Identify which cell holds the provided text, then report its [X, Y] central coordinate. 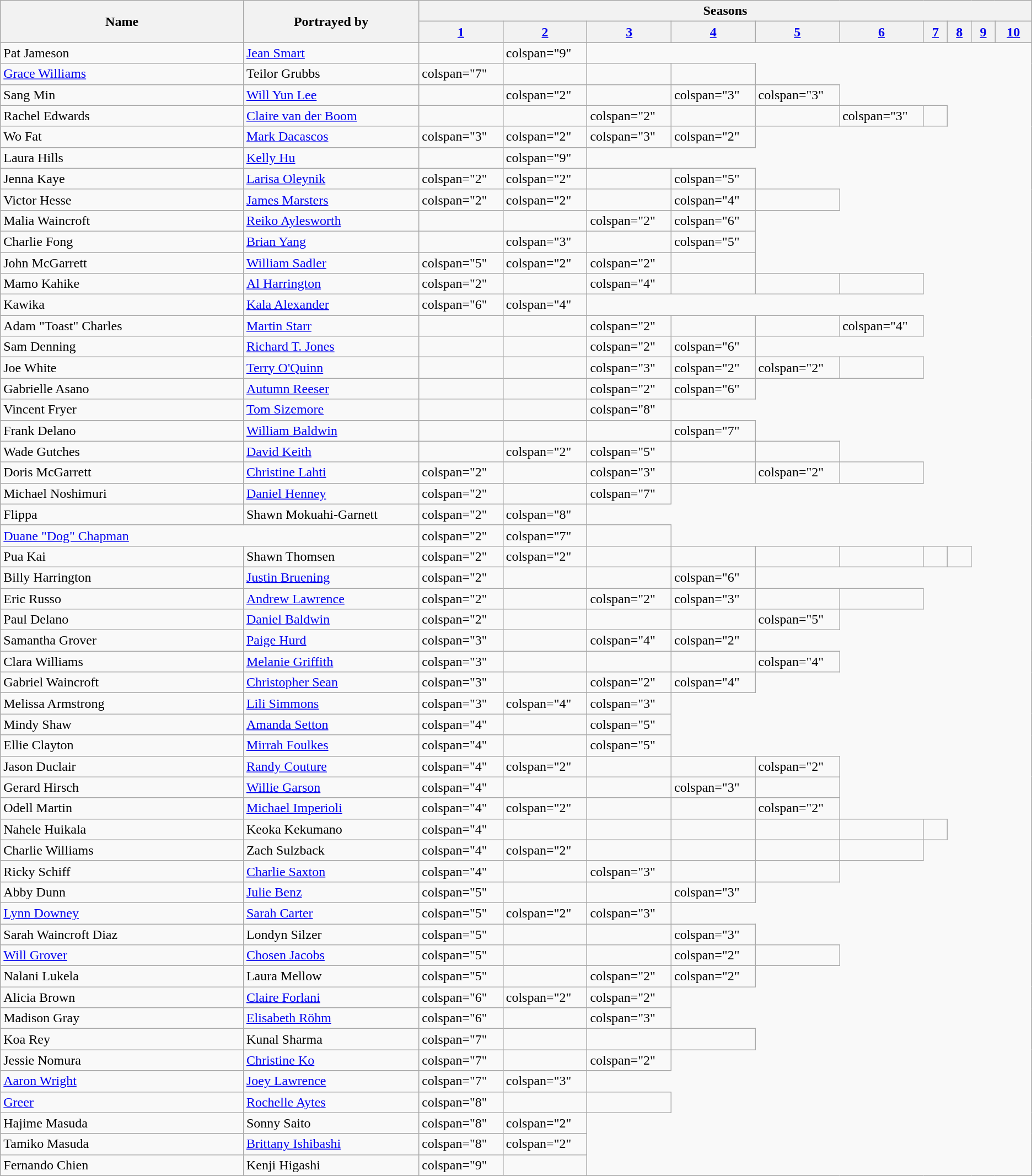
Pua Kai [122, 556]
Tamiko Masuda [122, 1144]
James Marsters [331, 200]
Kunal Sharma [331, 1039]
Sarah Carter [331, 913]
3 [630, 32]
Chosen Jacobs [331, 955]
Doris McGarrett [122, 472]
Londyn Silzer [331, 935]
Julie Benz [331, 892]
Nalani Lukela [122, 976]
Sam Denning [122, 347]
Adam "Toast" Charles [122, 326]
Mark Dacascos [331, 137]
Gabriel Waincroft [122, 683]
Randy Couture [331, 766]
Christine Lahti [331, 472]
Paige Hurd [331, 641]
Willie Garson [331, 787]
Mirrah Foulkes [331, 745]
Martin Starr [331, 326]
John McGarrett [122, 263]
Seasons [725, 11]
Gerard Hirsch [122, 787]
Shawn Thomsen [331, 556]
9 [983, 32]
Laura Hills [122, 158]
Andrew Lawrence [331, 598]
Portrayed by [331, 22]
Flippa [122, 514]
Aaron Wright [122, 1081]
Richard T. Jones [331, 347]
5 [797, 32]
Kelly Hu [331, 158]
Charlie Fong [122, 241]
Fernando Chien [122, 1165]
Mamo Kahike [122, 284]
Victor Hesse [122, 200]
Elisabeth Röhm [331, 1018]
Al Harrington [331, 284]
Justin Bruening [331, 577]
Zach Sulzback [331, 850]
Greer [122, 1102]
Daniel Henney [331, 493]
Teilor Grubbs [331, 74]
William Sadler [331, 263]
Michael Imperioli [331, 808]
Shawn Mokuahi-Garnett [331, 514]
Eric Russo [122, 598]
Amanda Setton [331, 724]
Charlie Williams [122, 850]
Brittany Ishibashi [331, 1144]
Jean Smart [331, 53]
Melanie Griffith [331, 662]
Kenji Higashi [331, 1165]
Abby Dunn [122, 892]
Sang Min [122, 95]
Joe White [122, 368]
Terry O'Quinn [331, 368]
Nahele Huikala [122, 829]
Laura Mellow [331, 976]
Alicia Brown [122, 997]
Mindy Shaw [122, 724]
Name [122, 22]
Kawika [122, 305]
6 [882, 32]
4 [713, 32]
7 [935, 32]
Larisa Oleynik [331, 179]
Frank Delano [122, 431]
Will Grover [122, 955]
Sonny Saito [331, 1123]
William Baldwin [331, 431]
2 [545, 32]
Michael Noshimuri [122, 493]
Rachel Edwards [122, 116]
Jason Duclair [122, 766]
Rochelle Aytes [331, 1102]
Jenna Kaye [122, 179]
Samantha Grover [122, 641]
Sarah Waincroft Diaz [122, 935]
Ricky Schiff [122, 871]
Claire Forlani [331, 997]
Lili Simmons [331, 704]
Daniel Baldwin [331, 620]
Hajime Masuda [122, 1123]
Odell Martin [122, 808]
Joey Lawrence [331, 1081]
10 [1013, 32]
Billy Harrington [122, 577]
8 [959, 32]
Will Yun Lee [331, 95]
Madison Gray [122, 1018]
Wade Gutches [122, 452]
Tom Sizemore [331, 410]
Wo Fat [122, 137]
Jessie Nomura [122, 1060]
Duane "Dog" Chapman [209, 535]
Kala Alexander [331, 305]
Malia Waincroft [122, 221]
Christine Ko [331, 1060]
Brian Yang [331, 241]
1 [461, 32]
Ellie Clayton [122, 745]
Koa Rey [122, 1039]
Keoka Kekumano [331, 829]
Melissa Armstrong [122, 704]
Gabrielle Asano [122, 389]
Pat Jameson [122, 53]
David Keith [331, 452]
Claire van der Boom [331, 116]
Lynn Downey [122, 913]
Vincent Fryer [122, 410]
Paul Delano [122, 620]
Autumn Reeser [331, 389]
Christopher Sean [331, 683]
Clara Williams [122, 662]
Grace Williams [122, 74]
Reiko Aylesworth [331, 221]
Charlie Saxton [331, 871]
